Return (x, y) of the center of cell containing provided text 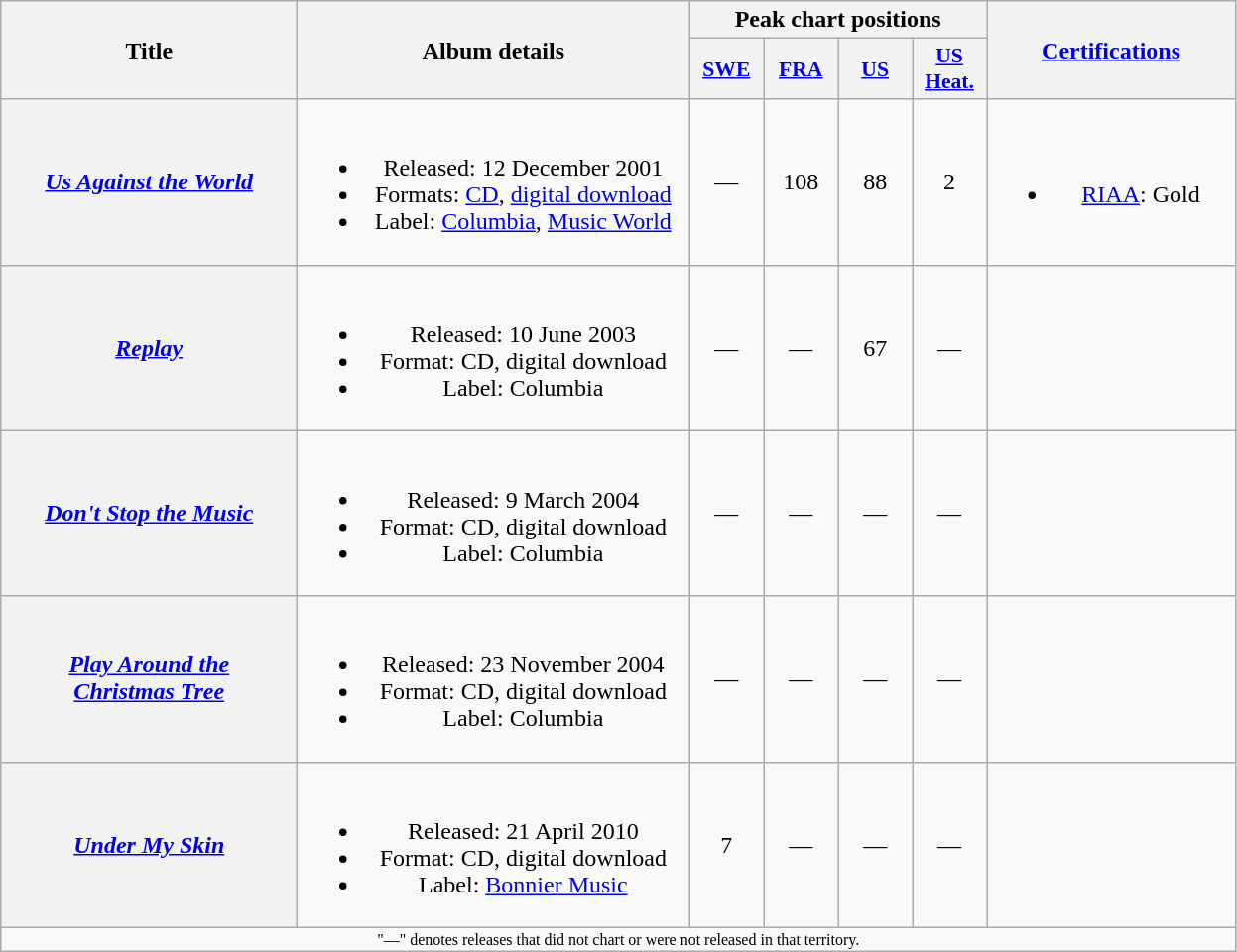
RIAA: Gold (1111, 182)
FRA (802, 69)
SWE (726, 69)
Released: 21 April 2010Format: CD, digital downloadLabel: Bonnier Music (494, 845)
Play Around theChristmas Tree (149, 678)
2 (950, 182)
Released: 12 December 2001Formats: CD, digital downloadLabel: Columbia, Music World (494, 182)
Replay (149, 347)
"—" denotes releases that did not chart or were not released in that territory. (619, 939)
Certifications (1111, 50)
Album details (494, 50)
108 (802, 182)
Title (149, 50)
Released: 10 June 2003Format: CD, digital downloadLabel: Columbia (494, 347)
Released: 23 November 2004Format: CD, digital downloadLabel: Columbia (494, 678)
Don't Stop the Music (149, 514)
7 (726, 845)
USHeat. (950, 69)
Released: 9 March 2004Format: CD, digital downloadLabel: Columbia (494, 514)
Us Against the World (149, 182)
Peak chart positions (838, 20)
Under My Skin (149, 845)
88 (875, 182)
US (875, 69)
67 (875, 347)
